From the cell containing the given text, extract its center point as (X, Y) coordinate. 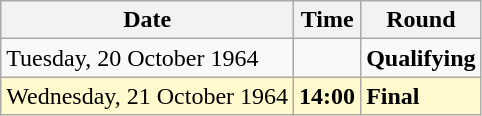
Wednesday, 21 October 1964 (148, 96)
Date (148, 20)
Round (421, 20)
Final (421, 96)
Tuesday, 20 October 1964 (148, 58)
Qualifying (421, 58)
14:00 (328, 96)
Time (328, 20)
